For the text-containing cell, return its midpoint in [x, y] coordinate format. 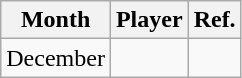
December [56, 58]
Month [56, 20]
Player [149, 20]
Ref. [214, 20]
